Determine the [X, Y] coordinate at the center of the cell enclosing the given text.  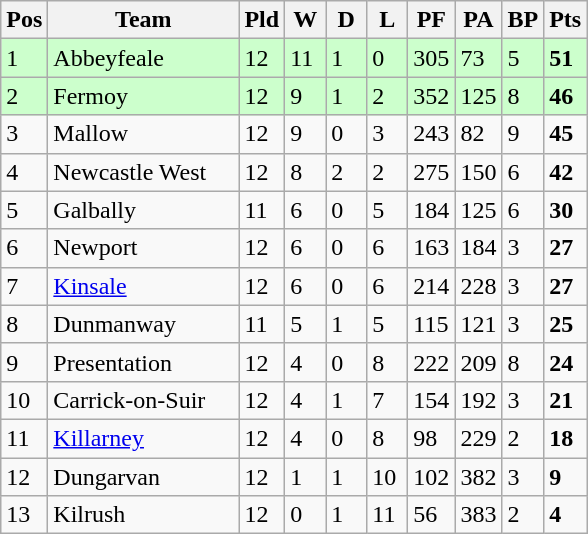
Galbally [144, 210]
46 [566, 96]
163 [432, 248]
Dunmanway [144, 324]
192 [478, 400]
51 [566, 58]
243 [432, 134]
21 [566, 400]
Team [144, 20]
30 [566, 210]
Presentation [144, 362]
Mallow [144, 134]
Killarney [144, 438]
150 [478, 172]
56 [432, 515]
102 [432, 477]
383 [478, 515]
Pts [566, 20]
Newport [144, 248]
PF [432, 20]
18 [566, 438]
PA [478, 20]
Dungarvan [144, 477]
121 [478, 324]
Kinsale [144, 286]
24 [566, 362]
W [306, 20]
229 [478, 438]
98 [432, 438]
L [388, 20]
Fermoy [144, 96]
25 [566, 324]
45 [566, 134]
222 [432, 362]
Pld [262, 20]
13 [24, 515]
82 [478, 134]
154 [432, 400]
115 [432, 324]
214 [432, 286]
42 [566, 172]
Abbeyfeale [144, 58]
382 [478, 477]
275 [432, 172]
352 [432, 96]
73 [478, 58]
228 [478, 286]
Pos [24, 20]
Kilrush [144, 515]
209 [478, 362]
BP [523, 20]
305 [432, 58]
Newcastle West [144, 172]
Carrick-on-Suir [144, 400]
D [346, 20]
